Scan for the cell matching the given text and deliver its [x, y] coordinate at center. 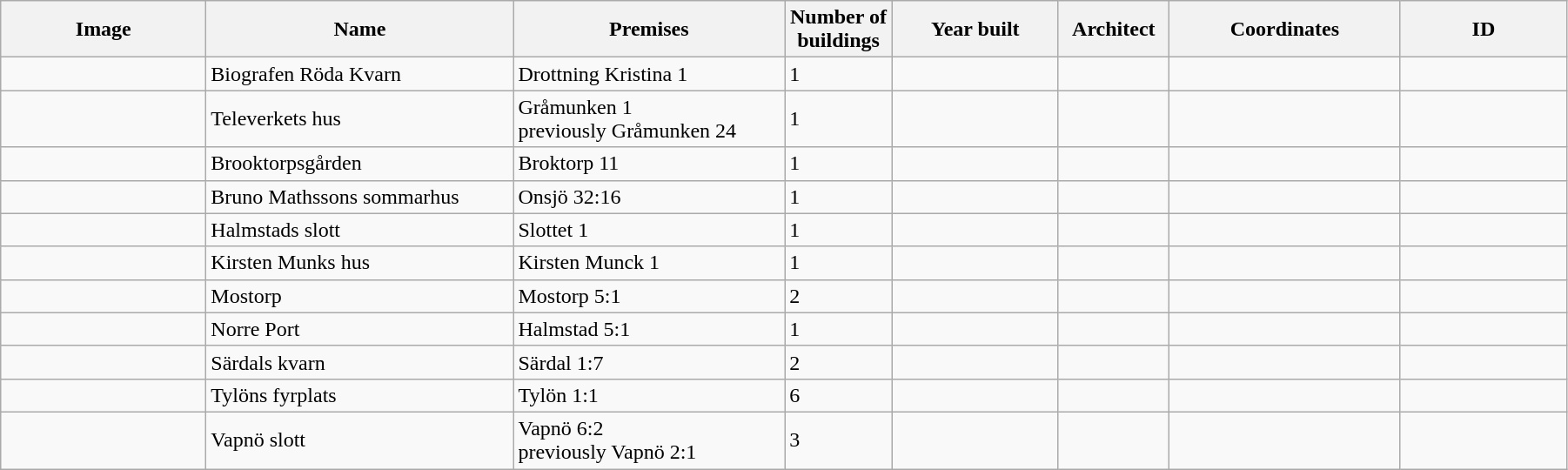
Biografen Röda Kvarn [360, 74]
Number ofbuildings [839, 30]
Onsjö 32:16 [649, 197]
Broktorp 11 [649, 164]
Kirsten Munck 1 [649, 263]
Slottet 1 [649, 230]
Image [104, 30]
Drottning Kristina 1 [649, 74]
Norre Port [360, 329]
Year built [975, 30]
Mostorp [360, 296]
Premises [649, 30]
Gråmunken 1previously Gråmunken 24 [649, 118]
Coordinates [1284, 30]
Halmstads slott [360, 230]
Särdals kvarn [360, 362]
Televerkets hus [360, 118]
Brooktorpsgården [360, 164]
Vapnö 6:2previously Vapnö 2:1 [649, 440]
Mostorp 5:1 [649, 296]
Bruno Mathssons sommarhus [360, 197]
3 [839, 440]
Särdal 1:7 [649, 362]
Tylöns fyrplats [360, 395]
Architect [1114, 30]
ID [1483, 30]
Halmstad 5:1 [649, 329]
Tylön 1:1 [649, 395]
Vapnö slott [360, 440]
Kirsten Munks hus [360, 263]
6 [839, 395]
Name [360, 30]
